Provide the [x, y] coordinate of the cell's center where the given text is located.  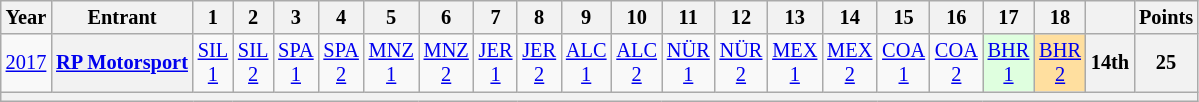
MNZ1 [392, 63]
8 [539, 17]
17 [1009, 17]
BHR1 [1009, 63]
SPA1 [296, 63]
NÜR1 [688, 63]
JER2 [539, 63]
25 [1166, 63]
4 [340, 17]
RP Motorsport [122, 63]
18 [1060, 17]
11 [688, 17]
1 [213, 17]
14 [850, 17]
SIL2 [253, 63]
12 [742, 17]
BHR2 [1060, 63]
MNZ2 [446, 63]
COA2 [956, 63]
Year [26, 17]
6 [446, 17]
ALC2 [636, 63]
13 [794, 17]
MEX2 [850, 63]
Entrant [122, 17]
9 [586, 17]
SPA2 [340, 63]
NÜR2 [742, 63]
14th [1110, 63]
2 [253, 17]
3 [296, 17]
SIL1 [213, 63]
7 [496, 17]
5 [392, 17]
ALC1 [586, 63]
JER1 [496, 63]
10 [636, 17]
COA1 [904, 63]
16 [956, 17]
Points [1166, 17]
2017 [26, 63]
15 [904, 17]
MEX1 [794, 63]
